Provide the (X, Y) coordinate of the cell's center where the given text is located.  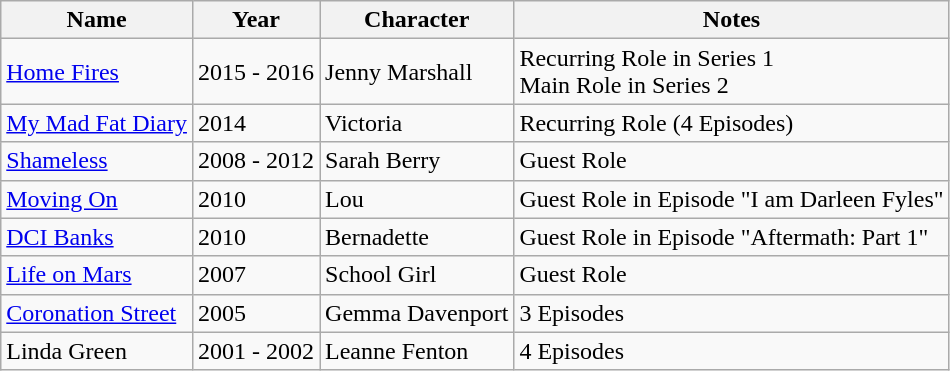
3 Episodes (732, 313)
2015 - 2016 (256, 72)
Leanne Fenton (417, 351)
2008 - 2012 (256, 161)
2001 - 2002 (256, 351)
Bernadette (417, 237)
2007 (256, 275)
4 Episodes (732, 351)
Victoria (417, 123)
Guest Role in Episode "Aftermath: Part 1" (732, 237)
Sarah Berry (417, 161)
Jenny Marshall (417, 72)
DCI Banks (97, 237)
Character (417, 20)
Name (97, 20)
Linda Green (97, 351)
Shameless (97, 161)
Guest Role in Episode "I am Darleen Fyles" (732, 199)
2005 (256, 313)
My Mad Fat Diary (97, 123)
Lou (417, 199)
Home Fires (97, 72)
Recurring Role in Series 1Main Role in Series 2 (732, 72)
School Girl (417, 275)
Recurring Role (4 Episodes) (732, 123)
Notes (732, 20)
Coronation Street (97, 313)
2014 (256, 123)
Gemma Davenport (417, 313)
Life on Mars (97, 275)
Moving On (97, 199)
Year (256, 20)
